Scan for the cell matching the given text and deliver its (X, Y) coordinate at center. 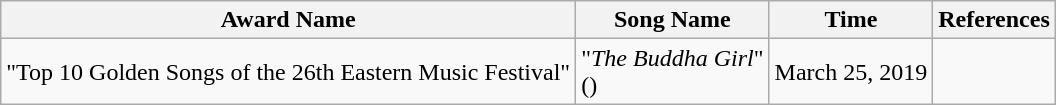
References (994, 20)
Song Name (672, 20)
"The Buddha Girl"() (672, 72)
Award Name (288, 20)
Time (851, 20)
March 25, 2019 (851, 72)
"Top 10 Golden Songs of the 26th Eastern Music Festival" (288, 72)
